Find where the given text appears and provide that cell's center as (x, y) coordinate. 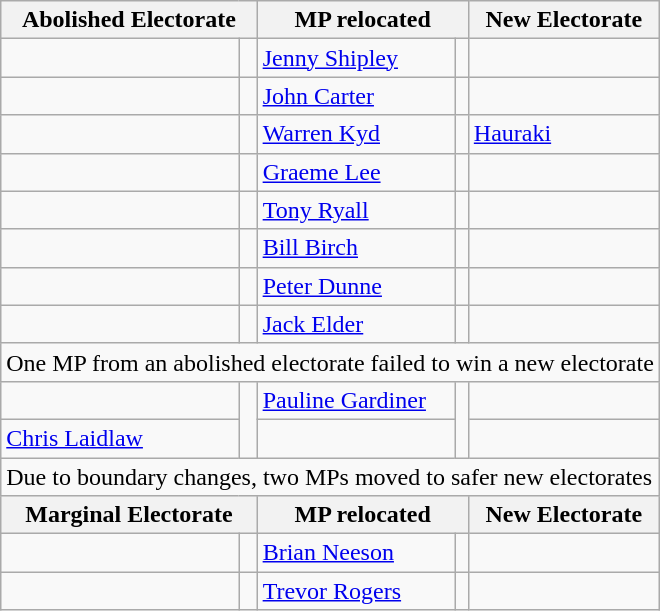
Warren Kyd (356, 134)
Hauraki (564, 134)
Abolished Electorate (129, 20)
Chris Laidlaw (120, 438)
Marginal Electorate (129, 515)
Brian Neeson (356, 553)
Due to boundary changes, two MPs moved to safer new electorates (330, 477)
Bill Birch (356, 248)
Graeme Lee (356, 172)
Peter Dunne (356, 286)
Jack Elder (356, 324)
Pauline Gardiner (356, 400)
Tony Ryall (356, 210)
John Carter (356, 96)
Jenny Shipley (356, 58)
Trevor Rogers (356, 591)
One MP from an abolished electorate failed to win a new electorate (330, 362)
